Output the [x, y] coordinate of the center of the cell containing the given text.  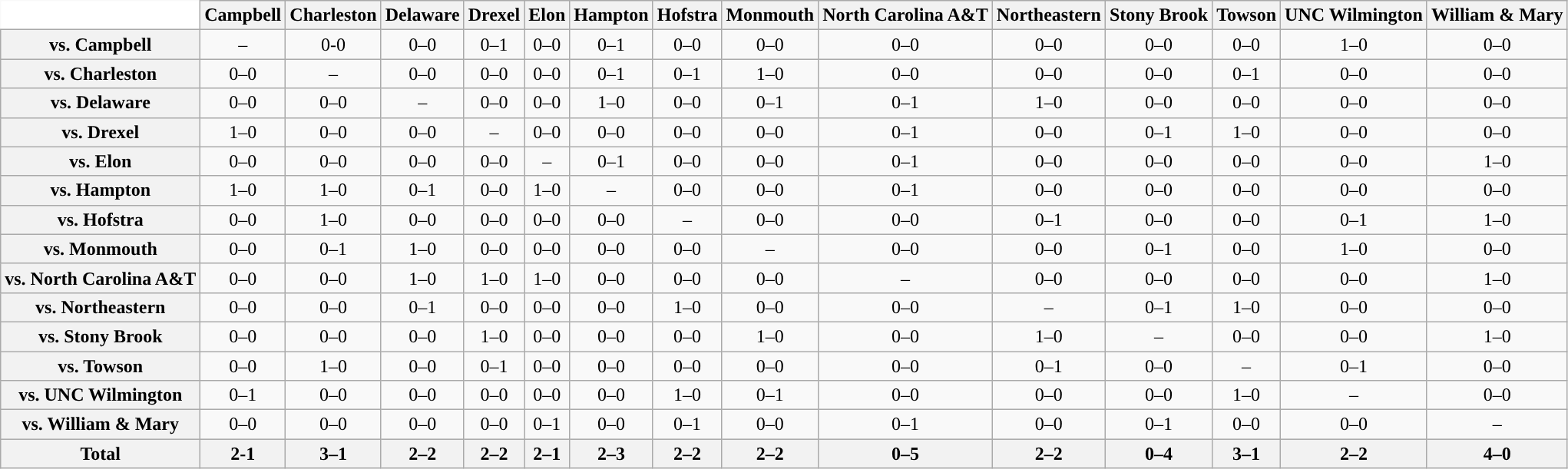
vs. Hampton [101, 190]
UNC Wilmington [1355, 15]
4–0 [1497, 454]
0-0 [333, 45]
vs. Elon [101, 161]
Stony Brook [1158, 15]
0–4 [1158, 454]
vs. North Carolina A&T [101, 278]
vs. Northeastern [101, 307]
vs. Charleston [101, 74]
vs. Hofstra [101, 220]
Delaware [422, 15]
Hampton [611, 15]
Monmouth [770, 15]
vs. Drexel [101, 132]
Total [101, 454]
2–1 [547, 454]
2–3 [611, 454]
vs. Stony Brook [101, 336]
Elon [547, 15]
2-1 [243, 454]
Drexel [495, 15]
vs. William & Mary [101, 424]
North Carolina A&T [906, 15]
Towson [1247, 15]
vs. Campbell [101, 45]
vs. Monmouth [101, 249]
vs. Delaware [101, 103]
0–5 [906, 454]
Campbell [243, 15]
vs. UNC Wilmington [101, 395]
vs. Towson [101, 366]
Northeastern [1049, 15]
William & Mary [1497, 15]
Hofstra [687, 15]
Charleston [333, 15]
